Output the [x, y] coordinate of the center of the cell containing the given text.  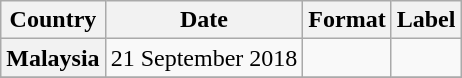
Date [204, 20]
Format [347, 20]
Country [53, 20]
Malaysia [53, 58]
Label [426, 20]
21 September 2018 [204, 58]
